Determine the (x, y) coordinate at the center of the cell enclosing the given text.  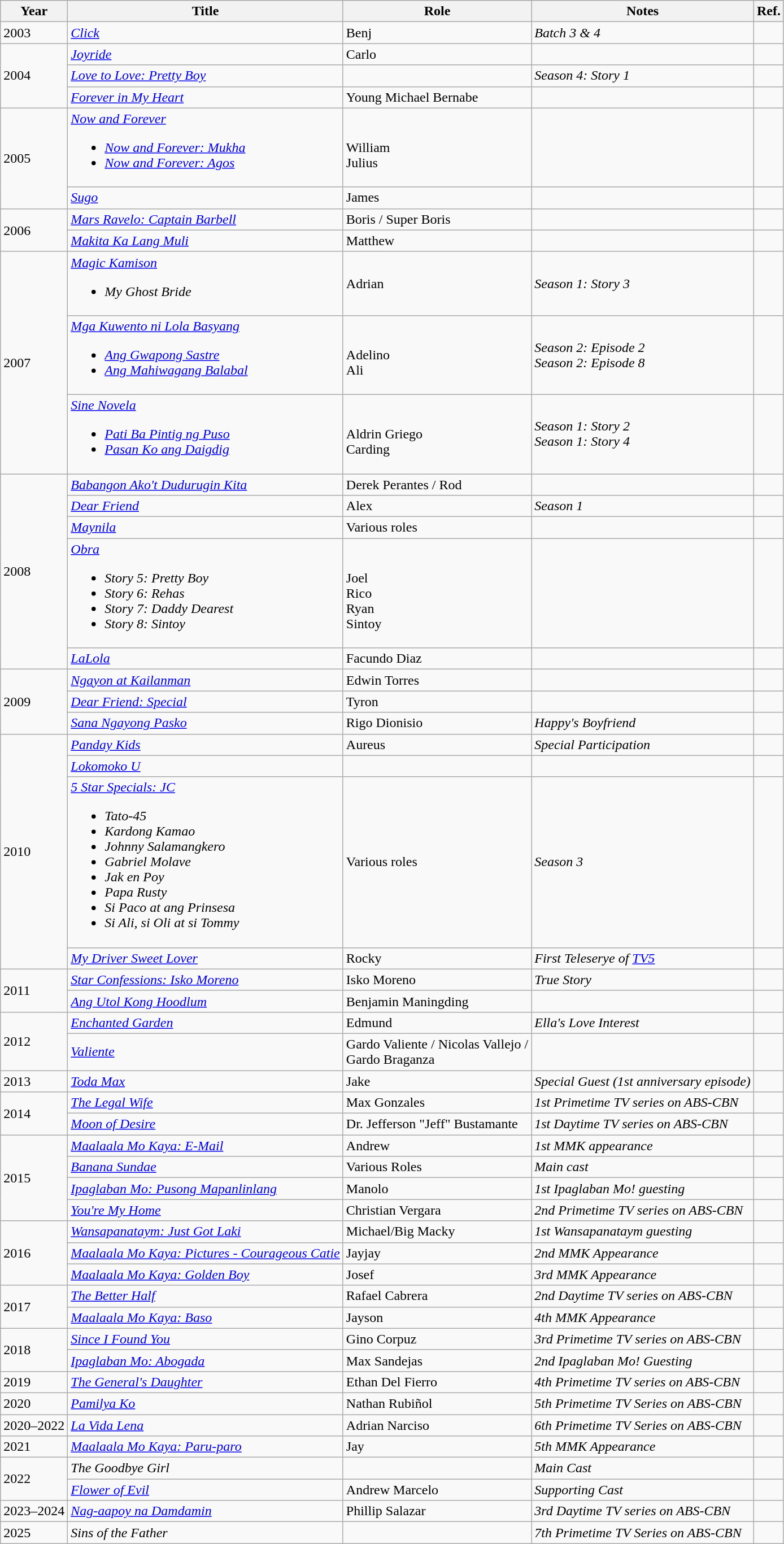
2014 (34, 1114)
Supporting Cast (643, 1490)
The Better Half (206, 1296)
Nathan Rubiñol (437, 1403)
AdelinoAli (437, 355)
WilliamJulius (437, 147)
2013 (34, 1081)
Dear Friend: Special (206, 702)
Click (206, 33)
Toda Max (206, 1081)
1st MMK appearance (643, 1146)
3rd Primetime TV series on ABS-CBN (643, 1339)
5 Star Specials: JCTato-45Kardong KamaoJohnny SalamangkeroGabriel MolaveJak en PoyPapa RustySi Paco at ang PrinsesaSi Ali, si Oli at si Tommy (206, 862)
Role (437, 11)
2nd Ipaglaban Mo! Guesting (643, 1360)
Season 1: Story 3 (643, 284)
2020 (34, 1403)
Edmund (437, 1023)
JoelRicoRyanSintoy (437, 593)
Max Sandejas (437, 1360)
Happy's Boyfriend (643, 723)
Derek Perantes / Rod (437, 484)
Ref. (768, 11)
Sine NovelaPati Ba Pintig ng PusoPasan Ko ang Daigdig (206, 434)
Wansapanataym: Just Got Laki (206, 1232)
Michael/Big Macky (437, 1232)
Sins of the Father (206, 1533)
2nd MMK Appearance (643, 1253)
Maalaala Mo Kaya: Paru-paro (206, 1447)
4th Primetime TV series on ABS-CBN (643, 1382)
The General's Daughter (206, 1382)
7th Primetime TV Series on ABS-CBN (643, 1533)
True Story (643, 980)
Edwin Torres (437, 680)
Dear Friend (206, 506)
Jay (437, 1447)
Andrew Marcelo (437, 1490)
Maalaala Mo Kaya: Pictures - Courageous Catie (206, 1253)
La Vida Lena (206, 1425)
Now and ForeverNow and Forever: MukhaNow and Forever: Agos (206, 147)
1st Wansapanataym guesting (643, 1232)
2021 (34, 1447)
James (437, 198)
2016 (34, 1253)
2010 (34, 851)
2019 (34, 1382)
Season 3 (643, 862)
2012 (34, 1041)
Benjamin Maningding (437, 1001)
Main cast (643, 1167)
Mars Ravelo: Captain Barbell (206, 219)
Title (206, 11)
Maalaala Mo Kaya: Golden Boy (206, 1275)
Mga Kuwento ni Lola BasyangAng Gwapong SastreAng Mahiwagang Balabal (206, 355)
Enchanted Garden (206, 1023)
Ella's Love Interest (643, 1023)
Dr. Jefferson "Jeff" Bustamante (437, 1124)
Manolo (437, 1189)
2004 (34, 76)
3rd Daytime TV series on ABS-CBN (643, 1511)
Panday Kids (206, 745)
2025 (34, 1533)
Carlo (437, 54)
Phillip Salazar (437, 1511)
Makita Ka Lang Muli (206, 241)
The Legal Wife (206, 1103)
Young Michael Bernabe (437, 97)
Maynila (206, 528)
1st Ipaglaban Mo! guesting (643, 1189)
Main Cast (643, 1468)
Aureus (437, 745)
2006 (34, 230)
Sugo (206, 198)
2007 (34, 363)
Year (34, 11)
5th MMK Appearance (643, 1447)
Love to Love: Pretty Boy (206, 76)
LaLola (206, 659)
Ipaglaban Mo: Abogada (206, 1360)
Maalaala Mo Kaya: Baso (206, 1317)
1st Daytime TV series on ABS-CBN (643, 1124)
Jake (437, 1081)
Andrew (437, 1146)
Maalaala Mo Kaya: E-Mail (206, 1146)
5th Primetime TV Series on ABS-CBN (643, 1403)
Benj (437, 33)
2005 (34, 158)
Forever in My Heart (206, 97)
Alex (437, 506)
2011 (34, 990)
Joyride (206, 54)
Ethan Del Fierro (437, 1382)
Flower of Evil (206, 1490)
Lokomoko U (206, 766)
Aldrin GriegoCarding (437, 434)
Batch 3 & 4 (643, 33)
Boris / Super Boris (437, 219)
Banana Sundae (206, 1167)
The Goodbye Girl (206, 1468)
Special Guest (1st anniversary episode) (643, 1081)
Babangon Ako't Dudurugin Kita (206, 484)
2022 (34, 1479)
2015 (34, 1178)
My Driver Sweet Lover (206, 958)
Isko Moreno (437, 980)
2003 (34, 33)
Gino Corpuz (437, 1339)
Special Participation (643, 745)
6th Primetime TV Series on ABS-CBN (643, 1425)
1st Primetime TV series on ABS-CBN (643, 1103)
Various Roles (437, 1167)
Rigo Dionisio (437, 723)
Facundo Diaz (437, 659)
First Teleserye of TV5 (643, 958)
Gardo Valiente / Nicolas Vallejo / Gardo Braganza (437, 1052)
2008 (34, 571)
Notes (643, 11)
Since I Found You (206, 1339)
Matthew (437, 241)
Christian Vergara (437, 1210)
ObraStory 5: Pretty BoyStory 6: RehasStory 7: Daddy DearestStory 8: Sintoy (206, 593)
Josef (437, 1275)
Jayson (437, 1317)
4th MMK Appearance (643, 1317)
Sana Ngayong Pasko (206, 723)
3rd MMK Appearance (643, 1275)
Valiente (206, 1052)
2023–2024 (34, 1511)
Rafael Cabrera (437, 1296)
2nd Daytime TV series on ABS-CBN (643, 1296)
Max Gonzales (437, 1103)
2nd Primetime TV series on ABS-CBN (643, 1210)
Adrian Narciso (437, 1425)
Jayjay (437, 1253)
You're My Home (206, 1210)
Rocky (437, 958)
Season 4: Story 1 (643, 76)
Tyron (437, 702)
Adrian (437, 284)
2018 (34, 1350)
2017 (34, 1307)
2020–2022 (34, 1425)
Ngayon at Kailanman (206, 680)
Moon of Desire (206, 1124)
Season 2: Episode 2Season 2: Episode 8 (643, 355)
Ipaglaban Mo: Pusong Mapanlinlang (206, 1189)
Pamilya Ko (206, 1403)
Season 1 (643, 506)
2009 (34, 702)
Season 1: Story 2Season 1: Story 4 (643, 434)
Star Confessions: Isko Moreno (206, 980)
Ang Utol Kong Hoodlum (206, 1001)
Magic KamisonMy Ghost Bride (206, 284)
Nag-aapoy na Damdamin (206, 1511)
